Find where the given text appears and provide that cell's center as (X, Y) coordinate. 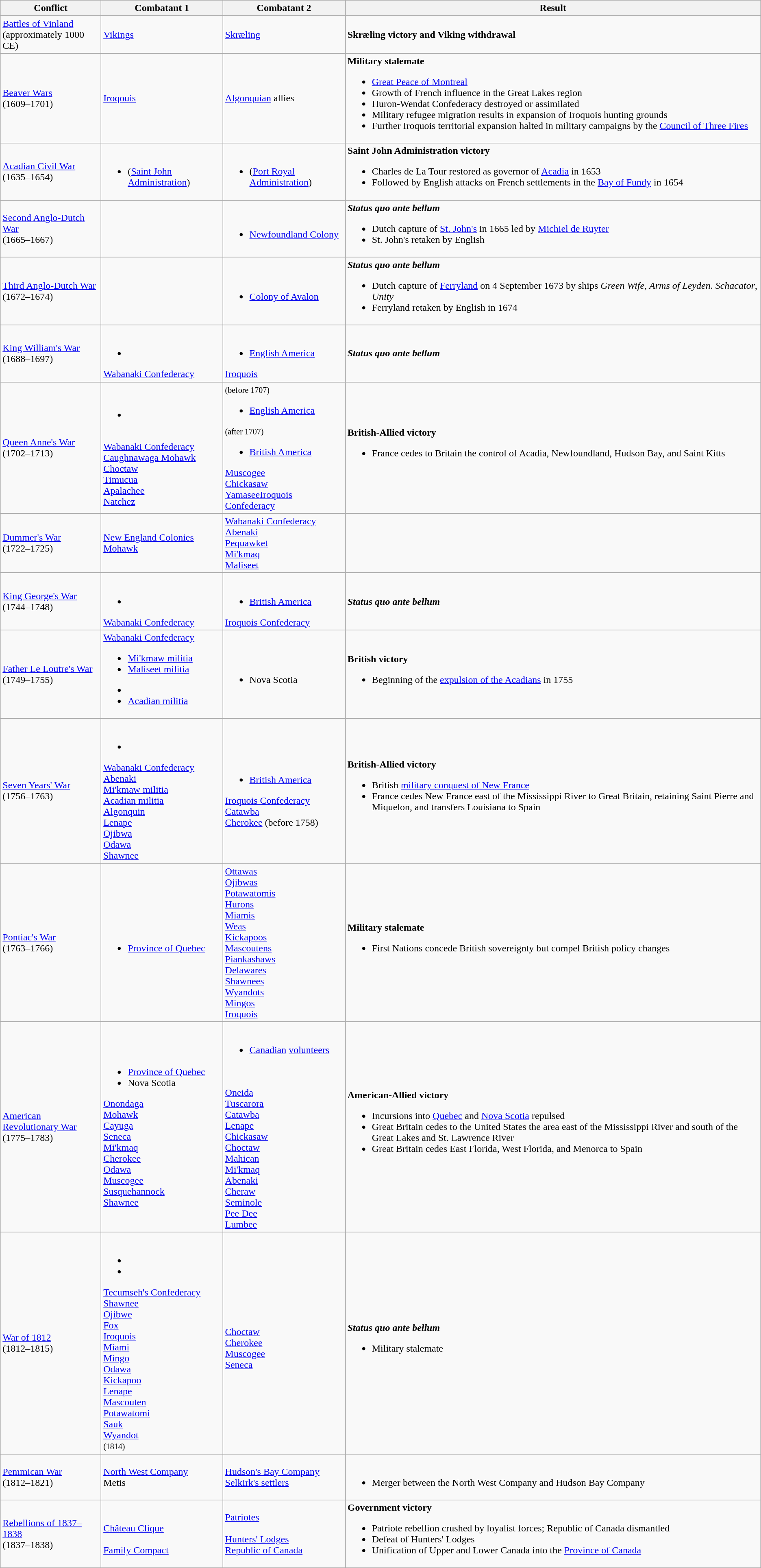
(Port Royal Administration) (284, 172)
American Revolutionary War(1775–1783) (51, 1127)
Third Anglo-Dutch War(1672–1674) (51, 291)
Nova Scotia (284, 674)
War of 1812(1812–1815) (51, 1343)
Newfoundland Colony (284, 229)
Wabanaki ConfederacyAbenakiPequawketMi'kmaqMaliseet (284, 543)
ChoctawCherokeeMuscogeeSeneca (284, 1343)
OttawasOjibwas PotawatomisHuronsMiamisWeasKickapoosMascoutensPiankashaws DelawaresShawneesWyandotsMingosIroquois (284, 942)
New England ColoniesMohawk (162, 543)
Algonquian allies (284, 98)
Canadian volunteersOneidaTuscaroraCatawbaLenapeChickasawChoctawMahicanMi'kmaqAbenakiCherawSeminolePee DeeLumbee (284, 1127)
Hudson's Bay CompanySelkirk's settlers (284, 1477)
Acadian Civil War(1635–1654) (51, 172)
Combatant 1 (162, 8)
Wabanaki ConfederacyCaughnawaga MohawkChoctawTimucuaApalacheeNatchez (162, 447)
British victoryBeginning of the expulsion of the Acadians in 1755 (553, 674)
Skræling victory and Viking withdrawal (553, 35)
Province of Quebec (162, 942)
Combatant 2 (284, 8)
Rebellions of 1837–1838(1837–1838) (51, 1534)
King William's War(1688–1697) (51, 353)
Vikings (162, 35)
King George's War(1744–1748) (51, 601)
Wabanaki ConfederacyMi'kmaw militiaMaliseet militiaAcadian militia (162, 674)
Wabanaki ConfederacyAbenakiMi'kmaw militiaAcadian militiaAlgonquinLenapeOjibwaOdawaShawnee (162, 791)
British AmericaIroquois Confederacy (284, 601)
Province of Quebec Nova ScotiaOnondagaMohawkCayugaSenecaMi'kmaqCherokeeOdawaMuscogeeSusquehannockShawnee (162, 1127)
Conflict (51, 8)
Status quo ante bellumMilitary stalemate (553, 1343)
(Saint John Administration) (162, 172)
Colony of Avalon (284, 291)
Seven Years' War(1756–1763) (51, 791)
Pemmican War(1812–1821) (51, 1477)
Château CliqueFamily Compact (162, 1534)
North West CompanyMetis (162, 1477)
Iroqouis (162, 98)
Dummer's War(1722–1725) (51, 543)
PatriotesHunters' Lodges Republic of Canada (284, 1534)
Military stalemateFirst Nations concede British sovereignty but compel British policy changes (553, 942)
Father Le Loutre's War(1749–1755) (51, 674)
Beaver Wars(1609–1701) (51, 98)
British AmericaIroquois ConfederacyCatawbaCherokee (before 1758) (284, 791)
(before 1707) English America (after 1707) British AmericaMuscogeeChickasawYamaseeIroquois Confederacy (284, 447)
Status quo ante bellumDutch capture of St. John's in 1665 led by Michiel de RuyterSt. John's retaken by English (553, 229)
Result (553, 8)
Queen Anne's War(1702–1713) (51, 447)
Merger between the North West Company and Hudson Bay Company (553, 1477)
Tecumseh's ConfederacyShawneeOjibweFoxIroquoisMiamiMingoOdawaKickapooLenapeMascoutenPotawatomiSaukWyandot (1814) (162, 1343)
Pontiac's War(1763–1766) (51, 942)
Battles of Vinland(approximately 1000 CE) (51, 35)
Skræling (284, 35)
British-Allied victoryFrance cedes to Britain the control of Acadia, Newfoundland, Hudson Bay, and Saint Kitts (553, 447)
English AmericaIroquois (284, 353)
Second Anglo-Dutch War(1665–1667) (51, 229)
